Provide the [x, y] coordinate of the cell's center where the given text is located.  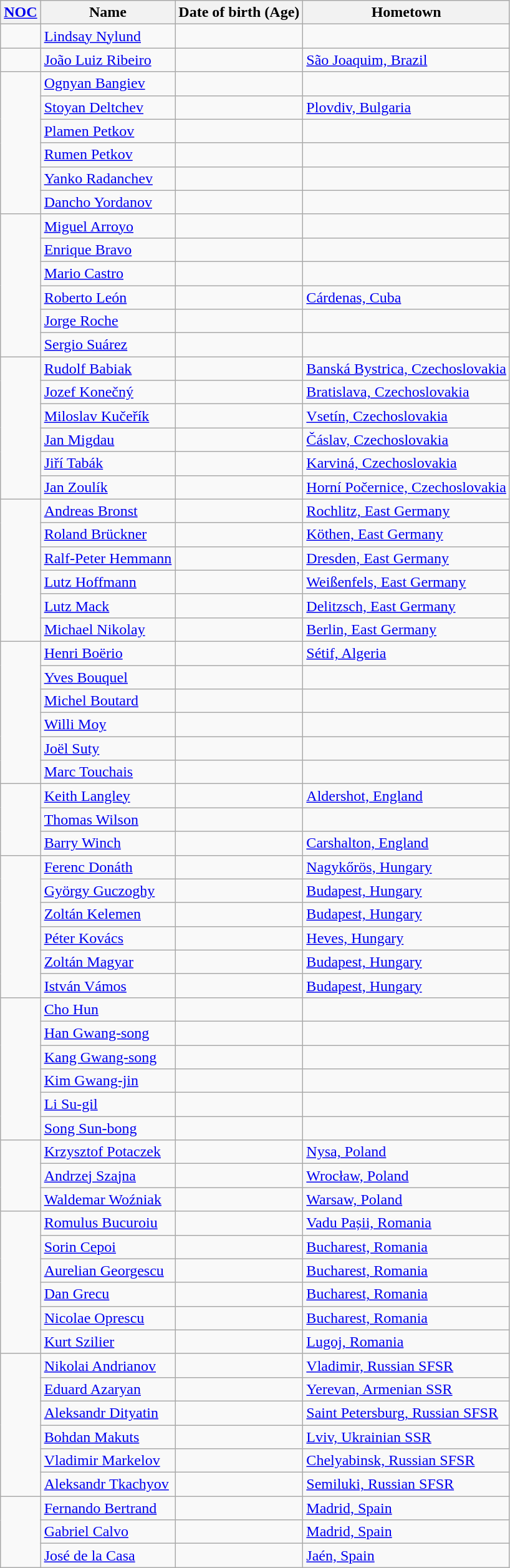
Weißenfels, East Germany [407, 582]
Michel Boutard [108, 701]
Li Su-gil [108, 1105]
Jozef Konečný [108, 392]
Warsaw, Poland [407, 1199]
Jaén, Spain [407, 1556]
Dan Grecu [108, 1294]
Jan Migdau [108, 440]
São Joaquim, Brazil [407, 60]
Nikolai Andrianov [108, 1365]
Name [108, 12]
Song Sun-bong [108, 1128]
Cho Hun [108, 1009]
Lindsay Nylund [108, 36]
Ralf-Peter Hemmann [108, 558]
NOC [21, 12]
Zoltán Magyar [108, 962]
Kang Gwang-song [108, 1057]
Nysa, Poland [407, 1152]
Nagykőrös, Hungary [407, 867]
Ognyan Bangiev [108, 84]
Joël Suty [108, 748]
Stoyan Deltchev [108, 107]
João Luiz Ribeiro [108, 60]
Aleksandr Tkachyov [108, 1484]
Heves, Hungary [407, 938]
Fernando Bertrand [108, 1508]
Mario Castro [108, 273]
Krzysztof Potaczek [108, 1152]
Zoltán Kelemen [108, 914]
Chelyabinsk, Russian SFSR [407, 1461]
José de la Casa [108, 1556]
Miloslav Kučeřík [108, 416]
Vladimir, Russian SFSR [407, 1365]
Sorin Cepoi [108, 1247]
Andrzej Szajna [108, 1176]
Yerevan, Armenian SSR [407, 1389]
Jiří Tabák [108, 463]
Lugoj, Romania [407, 1342]
Roberto León [108, 298]
Horní Počernice, Czechoslovakia [407, 487]
Köthen, East Germany [407, 535]
Vadu Pașii, Romania [407, 1223]
Ferenc Donáth [108, 867]
Dresden, East Germany [407, 558]
Gabriel Calvo [108, 1532]
Keith Langley [108, 796]
Romulus Bucuroiu [108, 1223]
Enrique Bravo [108, 249]
Roland Brückner [108, 535]
Jorge Roche [108, 321]
Henri Boërio [108, 653]
Sergio Suárez [108, 345]
Cárdenas, Cuba [407, 298]
Semiluki, Russian SFSR [407, 1484]
Yves Bouquel [108, 677]
Saint Petersburg, Russian SFSR [407, 1413]
István Vámos [108, 985]
Plamen Petkov [108, 131]
Rudolf Babiak [108, 369]
Hometown [407, 12]
Nicolae Oprescu [108, 1318]
Kurt Szilier [108, 1342]
Han Gwang-song [108, 1033]
Aleksandr Dityatin [108, 1413]
Michael Nikolay [108, 629]
Lviv, Ukrainian SSR [407, 1436]
Čáslav, Czechoslovakia [407, 440]
Willi Moy [108, 725]
Berlin, East Germany [407, 629]
Dancho Yordanov [108, 202]
Eduard Azaryan [108, 1389]
Wrocław, Poland [407, 1176]
Waldemar Woźniak [108, 1199]
Kim Gwang-jin [108, 1081]
György Guczoghy [108, 891]
Rumen Petkov [108, 155]
Aldershot, England [407, 796]
Aurelian Georgescu [108, 1270]
Jan Zoulík [108, 487]
Marc Touchais [108, 772]
Lutz Mack [108, 606]
Péter Kovács [108, 938]
Thomas Wilson [108, 820]
Banská Bystrica, Czechoslovakia [407, 369]
Bratislava, Czechoslovakia [407, 392]
Lutz Hoffmann [108, 582]
Sétif, Algeria [407, 653]
Vladimir Markelov [108, 1461]
Vsetín, Czechoslovakia [407, 416]
Barry Winch [108, 843]
Carshalton, England [407, 843]
Delitzsch, East Germany [407, 606]
Miguel Arroyo [108, 226]
Rochlitz, East Germany [407, 511]
Date of birth (Age) [239, 12]
Bohdan Makuts [108, 1436]
Yanko Radanchev [108, 178]
Plovdiv, Bulgaria [407, 107]
Karviná, Czechoslovakia [407, 463]
Andreas Bronst [108, 511]
